Output the [x, y] coordinate of the center of the cell containing the given text.  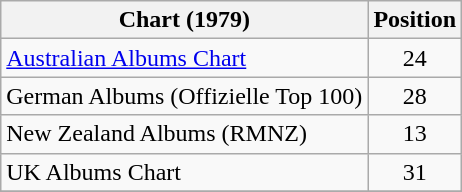
UK Albums Chart [184, 172]
German Albums (Offizielle Top 100) [184, 96]
Chart (1979) [184, 20]
New Zealand Albums (RMNZ) [184, 134]
Position [415, 20]
28 [415, 96]
Australian Albums Chart [184, 58]
31 [415, 172]
13 [415, 134]
24 [415, 58]
